Extract the [X, Y] coordinate from the center of the cell holding the provided text.  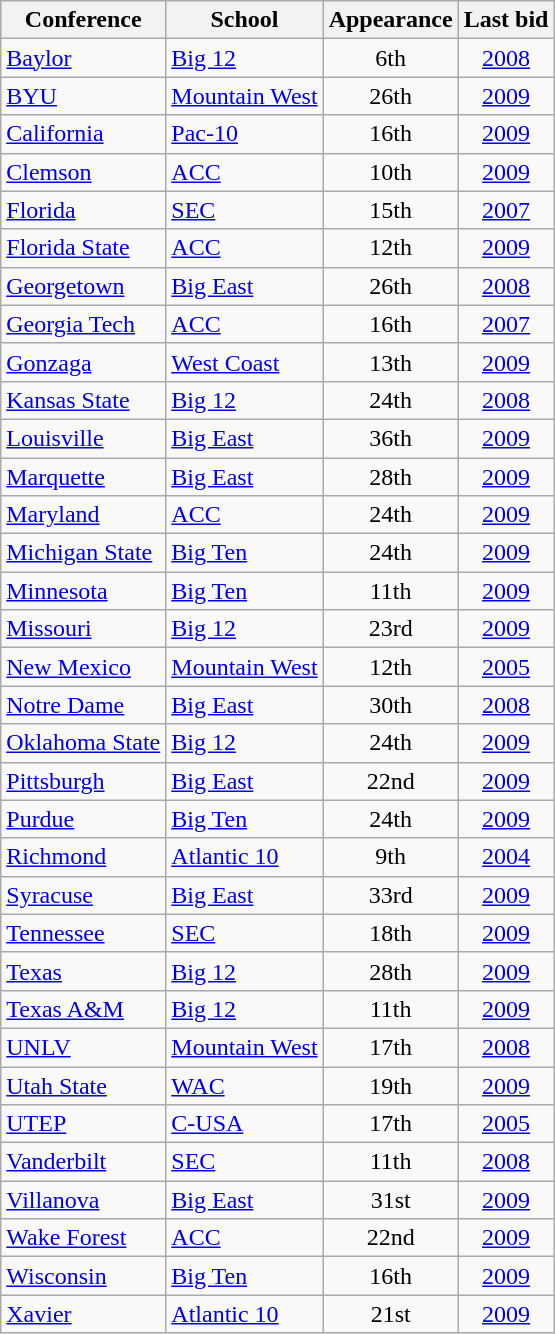
Marquette [84, 477]
Xavier [84, 1314]
Florida [84, 210]
Syracuse [84, 895]
Tennessee [84, 933]
Florida State [84, 248]
Pittsburgh [84, 781]
Appearance [390, 20]
31st [390, 1200]
BYU [84, 96]
23rd [390, 629]
California [84, 134]
18th [390, 933]
Villanova [84, 1200]
Purdue [84, 819]
2004 [506, 857]
Michigan State [84, 553]
Notre Dame [84, 705]
School [244, 20]
Richmond [84, 857]
33rd [390, 895]
Oklahoma State [84, 743]
Clemson [84, 172]
15th [390, 210]
New Mexico [84, 667]
Vanderbilt [84, 1162]
West Coast [244, 362]
UNLV [84, 1047]
Kansas State [84, 400]
Gonzaga [84, 362]
Pac-10 [244, 134]
9th [390, 857]
13th [390, 362]
Texas A&M [84, 1009]
Last bid [506, 20]
Wake Forest [84, 1238]
Missouri [84, 629]
Georgetown [84, 286]
Baylor [84, 58]
19th [390, 1085]
Louisville [84, 438]
36th [390, 438]
6th [390, 58]
UTEP [84, 1124]
WAC [244, 1085]
Utah State [84, 1085]
Georgia Tech [84, 324]
Maryland [84, 515]
Texas [84, 971]
21st [390, 1314]
30th [390, 705]
C-USA [244, 1124]
Minnesota [84, 591]
Wisconsin [84, 1276]
10th [390, 172]
Conference [84, 20]
